Pinpoint the cell where the given text exists, returning its [x, y] midpoint coordinate. 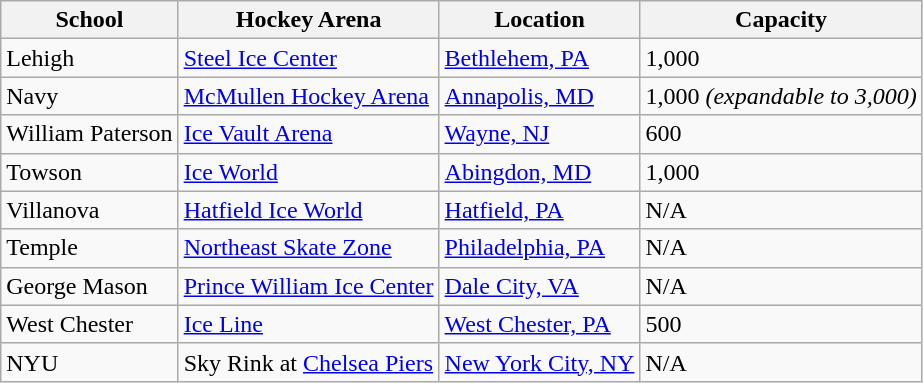
Temple [90, 248]
Hatfield Ice World [308, 210]
Prince William Ice Center [308, 286]
McMullen Hockey Arena [308, 96]
Towson [90, 172]
George Mason [90, 286]
1,000 (expandable to 3,000) [781, 96]
Annapolis, MD [540, 96]
500 [781, 324]
New York City, NY [540, 362]
Sky Rink at Chelsea Piers [308, 362]
Bethlehem, PA [540, 58]
West Chester [90, 324]
Abingdon, MD [540, 172]
Lehigh [90, 58]
Philadelphia, PA [540, 248]
Capacity [781, 20]
Villanova [90, 210]
Navy [90, 96]
Hatfield, PA [540, 210]
Dale City, VA [540, 286]
Wayne, NJ [540, 134]
Ice World [308, 172]
Northeast Skate Zone [308, 248]
West Chester, PA [540, 324]
William Paterson [90, 134]
Steel Ice Center [308, 58]
NYU [90, 362]
Location [540, 20]
600 [781, 134]
Ice Vault Arena [308, 134]
School [90, 20]
Hockey Arena [308, 20]
Ice Line [308, 324]
